Scan for the cell matching the given text and deliver its [x, y] coordinate at center. 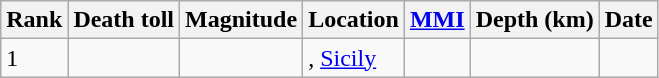
, Sicily [354, 58]
Date [628, 20]
Magnitude [242, 20]
MMI [437, 20]
Rank [34, 20]
1 [34, 58]
Depth (km) [534, 20]
Death toll [124, 20]
Location [354, 20]
